Search for the cell housing the specified text and yield its [x, y] center coordinate. 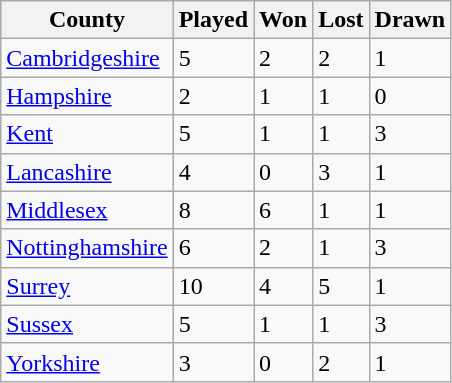
10 [213, 286]
Nottinghamshire [87, 248]
Drawn [410, 20]
Won [284, 20]
Played [213, 20]
Surrey [87, 286]
Yorkshire [87, 362]
8 [213, 210]
Kent [87, 134]
County [87, 20]
Lancashire [87, 172]
Lost [341, 20]
Hampshire [87, 96]
Sussex [87, 324]
Middlesex [87, 210]
Cambridgeshire [87, 58]
